Return the (x, y) coordinate for the center point of the cell that contains the specified text.  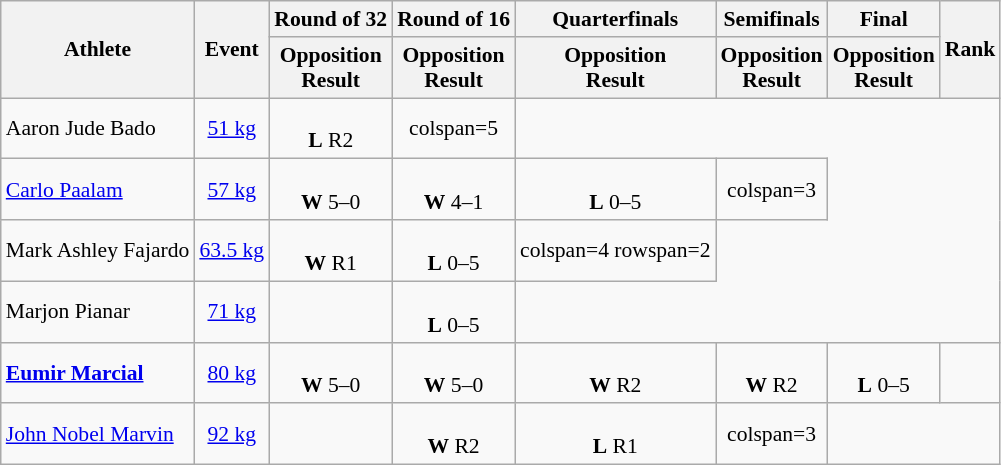
Rank (970, 50)
Athlete (98, 50)
Aaron Jude Bado (98, 128)
Round of 16 (454, 19)
63.5 kg (232, 250)
51 kg (232, 128)
Semifinals (772, 19)
Round of 32 (330, 19)
Mark Ashley Fajardo (98, 250)
Marjon Pianar (98, 312)
Carlo Paalam (98, 190)
W 4–1 (454, 190)
80 kg (232, 372)
Event (232, 50)
Final (884, 19)
Eumir Marcial (98, 372)
71 kg (232, 312)
colspan=5 (454, 128)
92 kg (232, 434)
John Nobel Marvin (98, 434)
L R2 (330, 128)
W R1 (330, 250)
colspan=4 rowspan=2 (616, 250)
57 kg (232, 190)
Quarterfinals (616, 19)
L R1 (616, 434)
